Find where the given text appears and provide that cell's center as [x, y] coordinate. 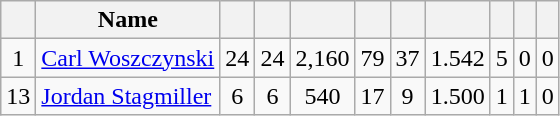
79 [372, 58]
Carl Woszczynski [128, 58]
37 [408, 58]
Jordan Stagmiller [128, 96]
9 [408, 96]
5 [502, 58]
1.500 [458, 96]
Name [128, 20]
2,160 [322, 58]
1.542 [458, 58]
17 [372, 96]
540 [322, 96]
13 [18, 96]
